Scan for the cell matching the given text and deliver its [x, y] coordinate at center. 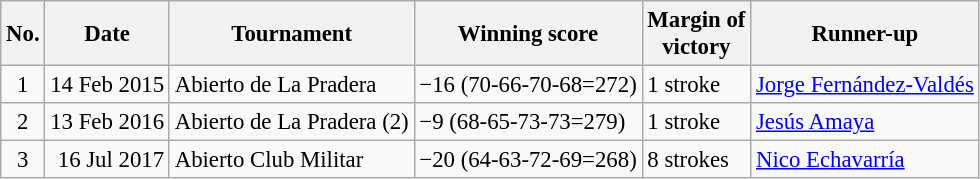
1 [23, 85]
−20 (64-63-72-69=268) [528, 160]
−9 (68-65-73-73=279) [528, 122]
−16 (70-66-70-68=272) [528, 85]
2 [23, 122]
Abierto de La Pradera [292, 85]
16 Jul 2017 [107, 160]
Winning score [528, 34]
Margin ofvictory [696, 34]
Runner-up [865, 34]
Jesús Amaya [865, 122]
Tournament [292, 34]
Date [107, 34]
Abierto de La Pradera (2) [292, 122]
14 Feb 2015 [107, 85]
No. [23, 34]
8 strokes [696, 160]
Nico Echavarría [865, 160]
Abierto Club Militar [292, 160]
Jorge Fernández-Valdés [865, 85]
3 [23, 160]
13 Feb 2016 [107, 122]
